Search for the cell housing the specified text and yield its (X, Y) center coordinate. 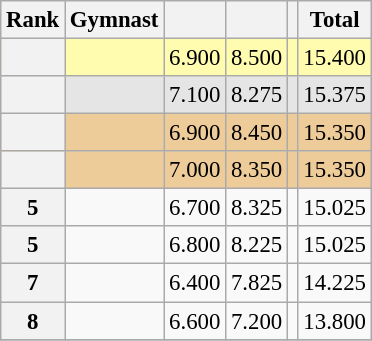
8.500 (257, 58)
8.225 (257, 245)
14.225 (334, 283)
7.100 (195, 95)
6.700 (195, 208)
7.825 (257, 283)
Rank (33, 20)
7.200 (257, 321)
8.350 (257, 170)
6.600 (195, 321)
Total (334, 20)
15.400 (334, 58)
8 (33, 321)
Gymnast (114, 20)
7 (33, 283)
6.400 (195, 283)
8.450 (257, 133)
8.325 (257, 208)
15.375 (334, 95)
6.800 (195, 245)
8.275 (257, 95)
7.000 (195, 170)
13.800 (334, 321)
